Pinpoint the cell where the given text exists, returning its [X, Y] midpoint coordinate. 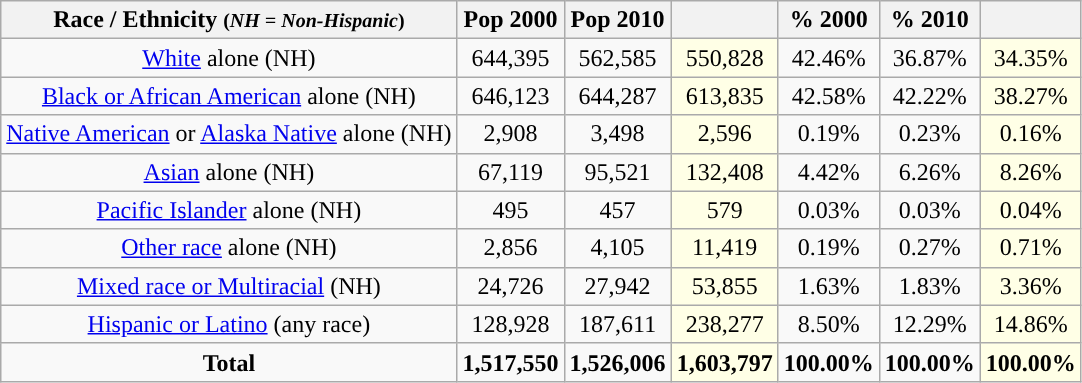
0.27% [930, 248]
644,287 [618, 96]
42.22% [930, 96]
128,928 [510, 324]
Pacific Islander alone (NH) [229, 210]
95,521 [618, 172]
0.23% [930, 134]
8.26% [1030, 172]
38.27% [1030, 96]
42.58% [828, 96]
4,105 [618, 248]
1,526,006 [618, 362]
Race / Ethnicity (NH = Non-Hispanic) [229, 20]
187,611 [618, 324]
1,603,797 [724, 362]
24,726 [510, 286]
132,408 [724, 172]
2,856 [510, 248]
457 [618, 210]
0.16% [1030, 134]
2,596 [724, 134]
579 [724, 210]
% 2010 [930, 20]
644,395 [510, 58]
Total [229, 362]
Other race alone (NH) [229, 248]
Pop 2000 [510, 20]
2,908 [510, 134]
12.29% [930, 324]
% 2000 [828, 20]
562,585 [618, 58]
36.87% [930, 58]
613,835 [724, 96]
3,498 [618, 134]
42.46% [828, 58]
White alone (NH) [229, 58]
34.35% [1030, 58]
646,123 [510, 96]
238,277 [724, 324]
495 [510, 210]
0.71% [1030, 248]
Asian alone (NH) [229, 172]
67,119 [510, 172]
1.63% [828, 286]
3.36% [1030, 286]
Hispanic or Latino (any race) [229, 324]
Native American or Alaska Native alone (NH) [229, 134]
14.86% [1030, 324]
550,828 [724, 58]
1,517,550 [510, 362]
6.26% [930, 172]
Pop 2010 [618, 20]
Mixed race or Multiracial (NH) [229, 286]
0.04% [1030, 210]
8.50% [828, 324]
1.83% [930, 286]
11,419 [724, 248]
53,855 [724, 286]
Black or African American alone (NH) [229, 96]
4.42% [828, 172]
27,942 [618, 286]
